Scan for the cell matching the given text and deliver its (x, y) coordinate at center. 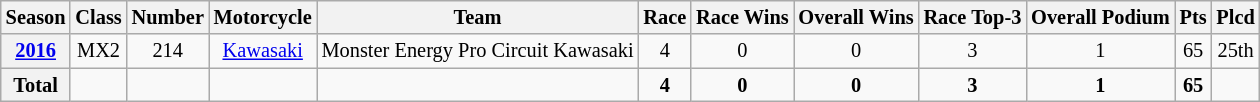
Season (36, 17)
Race Wins (742, 17)
Total (36, 85)
214 (168, 51)
Race (664, 17)
Number (168, 17)
Kawasaki (263, 51)
Class (98, 17)
Monster Energy Pro Circuit Kawasaki (478, 51)
Pts (1194, 17)
Motorcycle (263, 17)
Overall Podium (1100, 17)
Overall Wins (856, 17)
Plcd (1236, 17)
MX2 (98, 51)
Race Top-3 (973, 17)
Team (478, 17)
25th (1236, 51)
2016 (36, 51)
